From the cell containing the given text, extract its center point as [X, Y] coordinate. 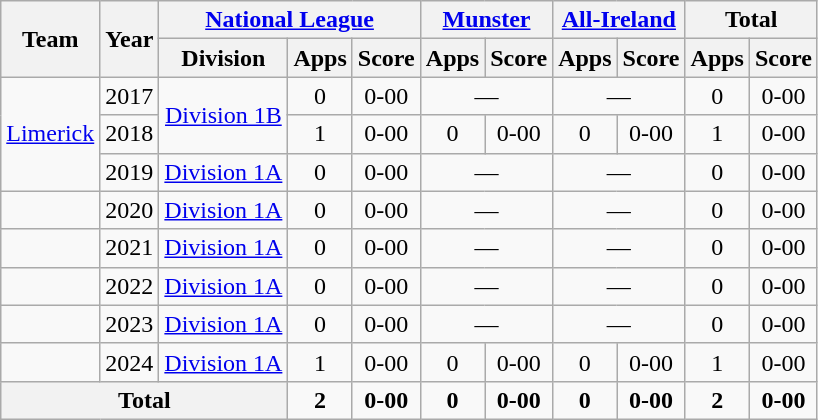
Division 1B [224, 115]
Division [224, 58]
2021 [130, 248]
2024 [130, 362]
Team [50, 39]
2017 [130, 96]
Year [130, 39]
Munster [486, 20]
2023 [130, 324]
All-Ireland [619, 20]
National League [290, 20]
2019 [130, 172]
2018 [130, 134]
2022 [130, 286]
Limerick [50, 134]
2020 [130, 210]
